Search for the cell housing the specified text and yield its [X, Y] center coordinate. 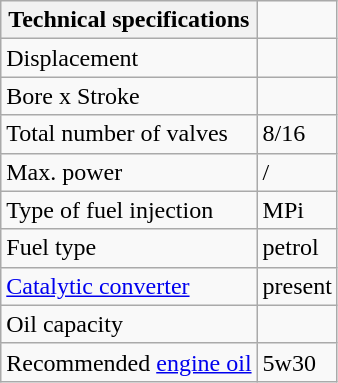
Fuel type [129, 248]
present [297, 286]
Catalytic converter [129, 286]
MPi [297, 210]
petrol [297, 248]
Bore x Stroke [129, 96]
Max. power [129, 172]
Technical specifications [129, 20]
5w30 [297, 362]
Type of fuel injection [129, 210]
Total number of valves [129, 134]
/ [297, 172]
8/16 [297, 134]
Recommended engine oil [129, 362]
Oil capacity [129, 324]
Displacement [129, 58]
